Detect which cell encompasses the target text, then output its (X, Y) center coordinate. 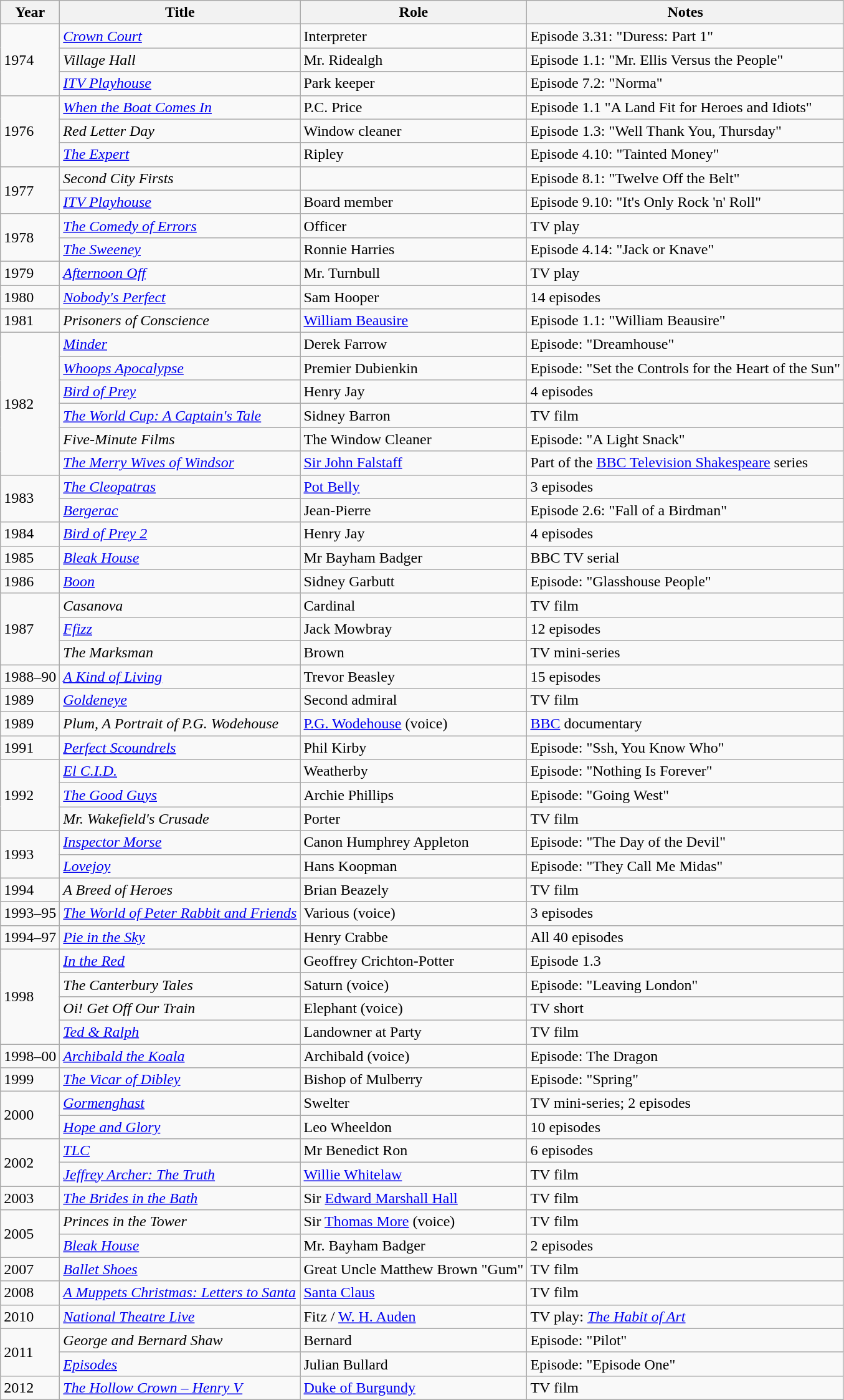
1979 (30, 273)
2003 (30, 1198)
1993–95 (30, 913)
Oi! Get Off Our Train (180, 1008)
Bishop of Mulberry (414, 1080)
1974 (30, 60)
Second City Firsts (180, 178)
When the Boat Comes In (180, 107)
Episode: "A Light Snack" (685, 439)
Episode: "Glasshouse People" (685, 581)
1980 (30, 297)
The Canterbury Tales (180, 984)
Jeffrey Archer: The Truth (180, 1174)
TV short (685, 1008)
Lovejoy (180, 866)
Episode: "They Call Me Midas" (685, 866)
Boon (180, 581)
The Brides in the Bath (180, 1198)
Jean-Pierre (414, 510)
Episode: "Set the Controls for the Heart of the Sun" (685, 368)
Part of the BBC Television Shakespeare series (685, 463)
Ted & Ralph (180, 1032)
Goldeneye (180, 700)
P.G. Wodehouse (voice) (414, 724)
Derek Farrow (414, 345)
1985 (30, 558)
Archibald the Koala (180, 1056)
Mr. Turnbull (414, 273)
1987 (30, 629)
Park keeper (414, 83)
Episode 1.1 "A Land Fit for Heroes and Idiots" (685, 107)
Episode 1.1: "Mr. Ellis Versus the People" (685, 60)
2011 (30, 1352)
Julian Bullard (414, 1364)
Great Uncle Matthew Brown "Gum" (414, 1269)
The World Cup: A Captain's Tale (180, 416)
Casanova (180, 605)
A Kind of Living (180, 676)
Mr Bayham Badger (414, 558)
Fitz / W. H. Auden (414, 1317)
Episode 3.31: "Duress: Part 1" (685, 36)
Village Hall (180, 60)
1998 (30, 996)
TV mini-series; 2 episodes (685, 1103)
Bird of Prey (180, 392)
Leo Wheeldon (414, 1127)
Duke of Burgundy (414, 1388)
Title (180, 12)
Episode 2.6: "Fall of a Birdman" (685, 510)
1984 (30, 534)
Window cleaner (414, 131)
The Window Cleaner (414, 439)
Porter (414, 819)
Board member (414, 202)
Year (30, 12)
Episode: "Pilot" (685, 1340)
2 episodes (685, 1245)
P.C. Price (414, 107)
Interpreter (414, 36)
A Muppets Christmas: Letters to Santa (180, 1293)
Inspector Morse (180, 842)
Notes (685, 12)
1998–00 (30, 1056)
1993 (30, 854)
Episode: "Nothing Is Forever" (685, 771)
1999 (30, 1080)
Willie Whitelaw (414, 1174)
6 episodes (685, 1151)
Archie Phillips (414, 795)
Sir John Falstaff (414, 463)
1992 (30, 795)
Trevor Beasley (414, 676)
Canon Humphrey Appleton (414, 842)
Episode: The Dragon (685, 1056)
Episode: "Leaving London" (685, 984)
1991 (30, 748)
Saturn (voice) (414, 984)
Role (414, 12)
Ronnie Harries (414, 249)
Ffizz (180, 629)
Five-Minute Films (180, 439)
Archibald (voice) (414, 1056)
Henry Crabbe (414, 937)
Pie in the Sky (180, 937)
All 40 episodes (685, 937)
Minder (180, 345)
The World of Peter Rabbit and Friends (180, 913)
BBC documentary (685, 724)
Gormenghast (180, 1103)
The Comedy of Errors (180, 226)
1994 (30, 890)
Geoffrey Crichton-Potter (414, 961)
10 episodes (685, 1127)
Princes in the Tower (180, 1222)
1978 (30, 237)
A Breed of Heroes (180, 890)
Hope and Glory (180, 1127)
Episode: "Going West" (685, 795)
1976 (30, 131)
Crown Court (180, 36)
Mr. Ridealgh (414, 60)
Brian Beazely (414, 890)
The Marksman (180, 652)
Episode: "Ssh, You Know Who" (685, 748)
The Expert (180, 155)
2002 (30, 1163)
Bird of Prey 2 (180, 534)
1994–97 (30, 937)
Episode: "Dreamhouse" (685, 345)
Ballet Shoes (180, 1269)
12 episodes (685, 629)
Sir Thomas More (voice) (414, 1222)
Various (voice) (414, 913)
1986 (30, 581)
Episode 1.3: "Well Thank You, Thursday" (685, 131)
TLC (180, 1151)
1977 (30, 190)
2008 (30, 1293)
Mr. Bayham Badger (414, 1245)
TV mini-series (685, 652)
Episode: "Spring" (685, 1080)
Episodes (180, 1364)
The Cleopatras (180, 487)
Episode: "Episode One" (685, 1364)
Elephant (voice) (414, 1008)
BBC TV serial (685, 558)
The Merry Wives of Windsor (180, 463)
Sam Hooper (414, 297)
1981 (30, 321)
Ripley (414, 155)
Hans Koopman (414, 866)
Prisoners of Conscience (180, 321)
1988–90 (30, 676)
Bernard (414, 1340)
Phil Kirby (414, 748)
Landowner at Party (414, 1032)
George and Bernard Shaw (180, 1340)
Sidney Barron (414, 416)
Brown (414, 652)
William Beausire (414, 321)
Officer (414, 226)
The Hollow Crown – Henry V (180, 1388)
The Vicar of Dibley (180, 1080)
Whoops Apocalypse (180, 368)
Episode 1.3 (685, 961)
1982 (30, 404)
Pot Belly (414, 487)
Plum, A Portrait of P.G. Wodehouse (180, 724)
Episode 9.10: "It's Only Rock 'n' Roll" (685, 202)
2007 (30, 1269)
Episode 1.1: "William Beausire" (685, 321)
Cardinal (414, 605)
Mr Benedict Ron (414, 1151)
1983 (30, 498)
Episode 8.1: "Twelve Off the Belt" (685, 178)
El C.I.D. (180, 771)
Mr. Wakefield's Crusade (180, 819)
14 episodes (685, 297)
Sir Edward Marshall Hall (414, 1198)
2010 (30, 1317)
Episode 4.14: "Jack or Knave" (685, 249)
Perfect Scoundrels (180, 748)
TV play: The Habit of Art (685, 1317)
The Good Guys (180, 795)
Premier Dubienkin (414, 368)
2000 (30, 1115)
Sidney Garbutt (414, 581)
Swelter (414, 1103)
Episode: "The Day of the Devil" (685, 842)
Weatherby (414, 771)
Episode 7.2: "Norma" (685, 83)
Afternoon Off (180, 273)
Red Letter Day (180, 131)
National Theatre Live (180, 1317)
2012 (30, 1388)
Santa Claus (414, 1293)
2005 (30, 1234)
Jack Mowbray (414, 629)
Nobody's Perfect (180, 297)
The Sweeney (180, 249)
Episode 4.10: "Tainted Money" (685, 155)
Second admiral (414, 700)
15 episodes (685, 676)
In the Red (180, 961)
Bergerac (180, 510)
